Provide the [X, Y] coordinate of the cell's center where the given text is located.  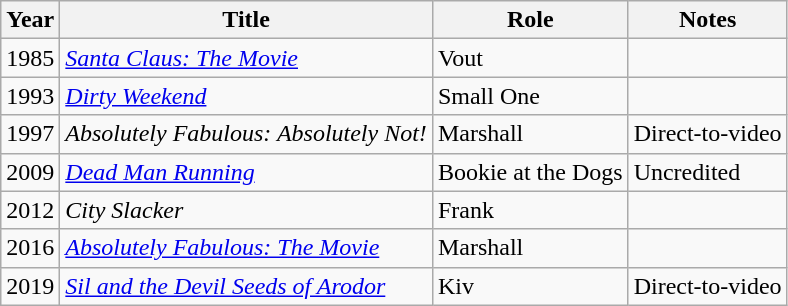
Title [246, 20]
2009 [30, 172]
Role [530, 20]
1997 [30, 134]
Frank [530, 210]
Dirty Weekend [246, 96]
2016 [30, 248]
Dead Man Running [246, 172]
Absolutely Fabulous: Absolutely Not! [246, 134]
City Slacker [246, 210]
Kiv [530, 286]
1993 [30, 96]
1985 [30, 58]
Santa Claus: The Movie [246, 58]
Sil and the Devil Seeds of Arodor [246, 286]
Uncredited [708, 172]
Vout [530, 58]
Notes [708, 20]
2012 [30, 210]
Year [30, 20]
Bookie at the Dogs [530, 172]
Absolutely Fabulous: The Movie [246, 248]
Small One [530, 96]
2019 [30, 286]
